Output the (X, Y) coordinate of the center of the cell containing the given text.  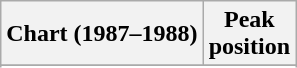
Chart (1987–1988) (102, 34)
Peakposition (249, 34)
